Capture the cell that displays the provided text and extract its (X, Y) central coordinate. 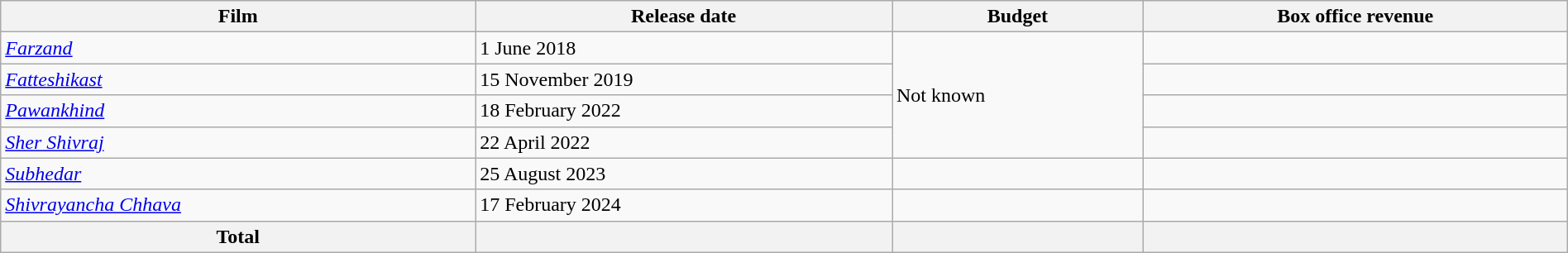
Shivrayancha Chhava (238, 205)
Film (238, 17)
Budget (1017, 17)
Release date (684, 17)
Not known (1017, 95)
Box office revenue (1355, 17)
17 February 2024 (684, 205)
22 April 2022 (684, 142)
Sher Shivraj (238, 142)
Total (238, 236)
1 June 2018 (684, 48)
Subhedar (238, 174)
Pawankhind (238, 111)
15 November 2019 (684, 79)
25 August 2023 (684, 174)
Farzand (238, 48)
18 February 2022 (684, 111)
Fatteshikast (238, 79)
